Determine the (X, Y) coordinate at the center of the cell enclosing the given text.  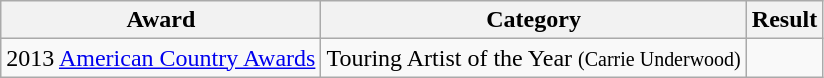
2013 American Country Awards (161, 58)
Category (534, 20)
Touring Artist of the Year (Carrie Underwood) (534, 58)
Result (784, 20)
Award (161, 20)
